Search for the cell housing the specified text and yield its (x, y) center coordinate. 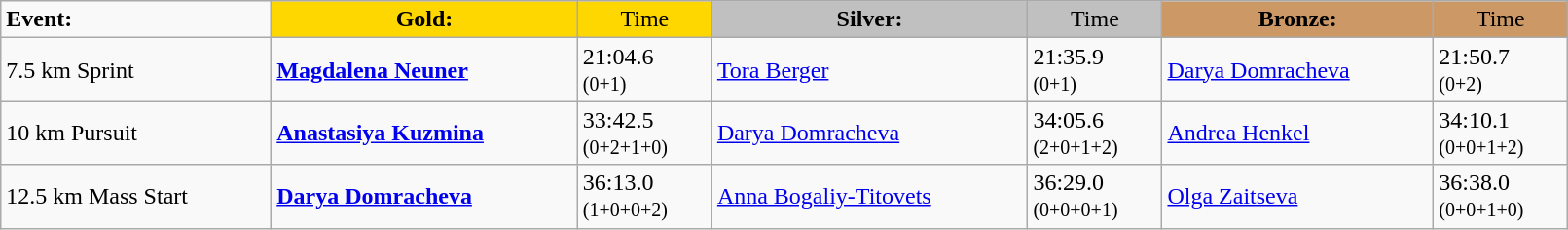
Silver: (870, 19)
7.5 km Sprint (136, 70)
21:50.7(0+2) (1501, 70)
Tora Berger (870, 70)
Gold: (424, 19)
21:04.6(0+1) (644, 70)
36:38.0(0+0+1+0) (1501, 197)
Magdalena Neuner (424, 70)
Anastasiya Kuzmina (424, 133)
21:35.9(0+1) (1095, 70)
36:29.0 (0+0+0+1) (1095, 197)
Andrea Henkel (1298, 133)
36:13.0 (1+0+0+2) (644, 197)
Event: (136, 19)
Olga Zaitseva (1298, 197)
34:05.6(2+0+1+2) (1095, 133)
Anna Bogaliy-Titovets (870, 197)
33:42.5(0+2+1+0) (644, 133)
10 km Pursuit (136, 133)
12.5 km Mass Start (136, 197)
34:10.1(0+0+1+2) (1501, 133)
Bronze: (1298, 19)
